Return [X, Y] of the center of cell containing provided text 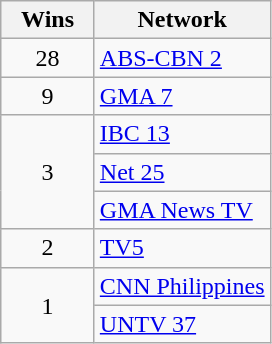
3 [48, 172]
1 [48, 305]
ABS-CBN 2 [182, 58]
CNN Philippines [182, 286]
2 [48, 248]
28 [48, 58]
GMA 7 [182, 96]
Net 25 [182, 172]
TV5 [182, 248]
UNTV 37 [182, 324]
Wins [48, 20]
GMA News TV [182, 210]
IBC 13 [182, 134]
9 [48, 96]
Network [182, 20]
